Capture the cell that displays the provided text and extract its [x, y] central coordinate. 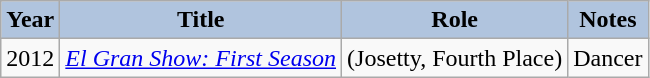
(Josetty, Fourth Place) [455, 58]
Dancer [608, 58]
Role [455, 20]
Title [201, 20]
Notes [608, 20]
2012 [30, 58]
Year [30, 20]
El Gran Show: First Season [201, 58]
